Provide the [x, y] coordinate of the cell's center where the given text is located.  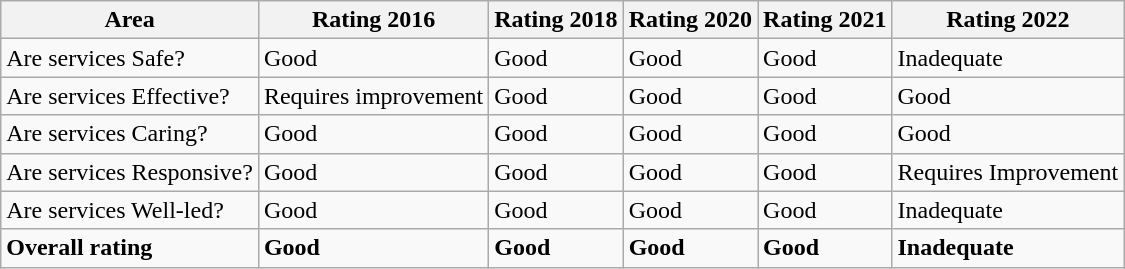
Rating 2021 [825, 20]
Are services Caring? [130, 134]
Rating 2020 [690, 20]
Requires Improvement [1008, 172]
Requires improvement [373, 96]
Area [130, 20]
Are services Responsive? [130, 172]
Overall rating [130, 248]
Are services Safe? [130, 58]
Rating 2016 [373, 20]
Rating 2018 [556, 20]
Are services Effective? [130, 96]
Are services Well-led? [130, 210]
Rating 2022 [1008, 20]
